Detect which cell encompasses the target text, then output its (X, Y) center coordinate. 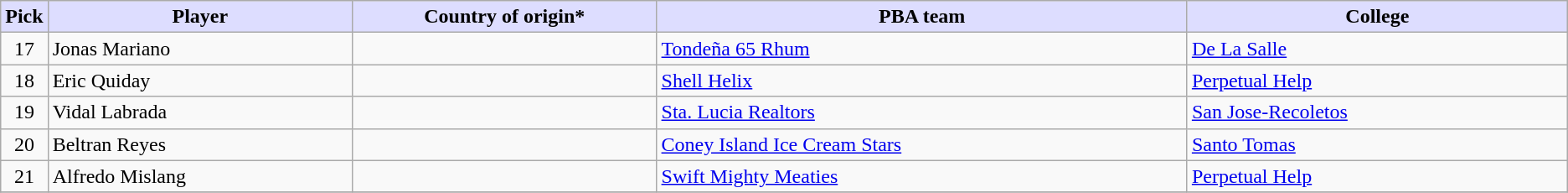
Shell Helix (921, 81)
20 (24, 144)
Sta. Lucia Realtors (921, 112)
De La Salle (1377, 49)
College (1377, 17)
Eric Quiday (199, 81)
Swift Mighty Meaties (921, 176)
17 (24, 49)
San Jose-Recoletos (1377, 112)
PBA team (921, 17)
18 (24, 81)
Beltran Reyes (199, 144)
19 (24, 112)
Alfredo Mislang (199, 176)
Vidal Labrada (199, 112)
Player (199, 17)
Country of origin* (504, 17)
Jonas Mariano (199, 49)
Santo Tomas (1377, 144)
Coney Island Ice Cream Stars (921, 144)
21 (24, 176)
Pick (24, 17)
Tondeña 65 Rhum (921, 49)
